Search for the cell housing the specified text and yield its (x, y) center coordinate. 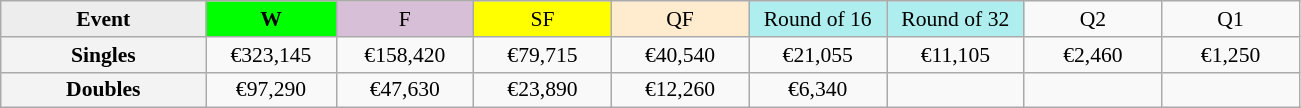
€6,340 (818, 90)
Doubles (104, 90)
€2,460 (1093, 55)
Round of 32 (955, 19)
F (405, 19)
€12,260 (680, 90)
€1,250 (1231, 55)
€97,290 (271, 90)
SF (543, 19)
€79,715 (543, 55)
€40,540 (680, 55)
Round of 16 (818, 19)
Q2 (1093, 19)
€47,630 (405, 90)
QF (680, 19)
W (271, 19)
€21,055 (818, 55)
€323,145 (271, 55)
Singles (104, 55)
Q1 (1231, 19)
Event (104, 19)
€23,890 (543, 90)
€11,105 (955, 55)
€158,420 (405, 55)
